Scan for the cell matching the given text and deliver its (X, Y) coordinate at center. 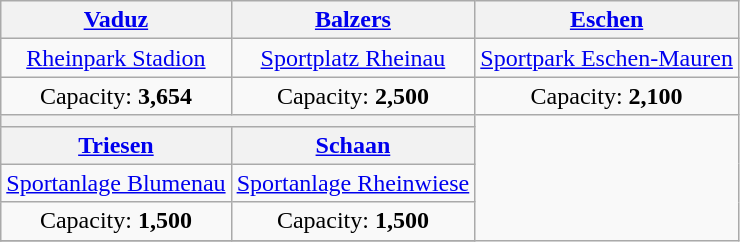
Capacity: 2,100 (607, 96)
Triesen (116, 145)
Vaduz (116, 20)
Rheinpark Stadion (116, 58)
Sportanlage Blumenau (116, 183)
Capacity: 2,500 (353, 96)
Eschen (607, 20)
Capacity: 3,654 (116, 96)
Schaan (353, 145)
Balzers (353, 20)
Sportpark Eschen-Mauren (607, 58)
Sportplatz Rheinau (353, 58)
Sportanlage Rheinwiese (353, 183)
